Return the [X, Y] coordinate for the center point of the cell that contains the specified text.  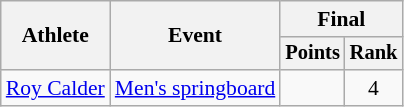
Roy Calder [56, 88]
Rank [374, 54]
4 [374, 88]
Points [312, 54]
Final [341, 19]
Men's springboard [196, 88]
Athlete [56, 36]
Event [196, 36]
